From the cell containing the given text, extract its center point as (X, Y) coordinate. 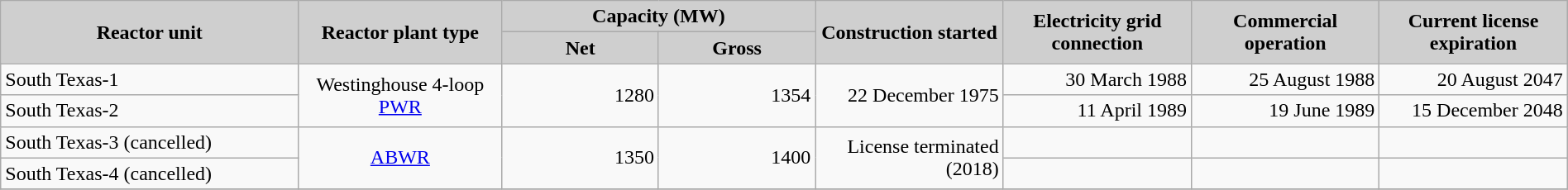
South Texas-3 (cancelled) (150, 142)
22 December 1975 (910, 95)
25 August 1988 (1285, 79)
1350 (581, 158)
15 December 2048 (1474, 111)
1400 (736, 158)
Current license expiration (1474, 32)
Gross (736, 48)
License terminated (2018) (910, 158)
Reactor plant type (400, 32)
30 March 1988 (1097, 79)
Reactor unit (150, 32)
Electricity grid connection (1097, 32)
Net (581, 48)
South Texas-4 (cancelled) (150, 173)
1354 (736, 95)
11 April 1989 (1097, 111)
South Texas-1 (150, 79)
ABWR (400, 158)
1280 (581, 95)
20 August 2047 (1474, 79)
Capacity (MW) (658, 17)
South Texas-2 (150, 111)
Commercial operation (1285, 32)
19 June 1989 (1285, 111)
Westinghouse 4-loop PWR (400, 95)
Construction started (910, 32)
